From the cell containing the given text, extract its center point as (X, Y) coordinate. 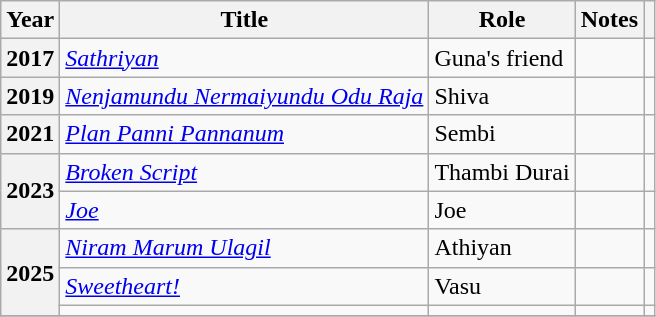
Broken Script (244, 172)
Sweetheart! (244, 286)
2025 (30, 272)
2017 (30, 58)
2021 (30, 134)
Guna's friend (502, 58)
Title (244, 20)
Shiva (502, 96)
Notes (609, 20)
Sembi (502, 134)
Plan Panni Pannanum (244, 134)
Year (30, 20)
Role (502, 20)
Athiyan (502, 248)
Nenjamundu Nermaiyundu Odu Raja (244, 96)
Thambi Durai (502, 172)
Niram Marum Ulagil (244, 248)
Vasu (502, 286)
2023 (30, 191)
Sathriyan (244, 58)
2019 (30, 96)
